Locate the cell with the specified text and output its [X, Y] center coordinate. 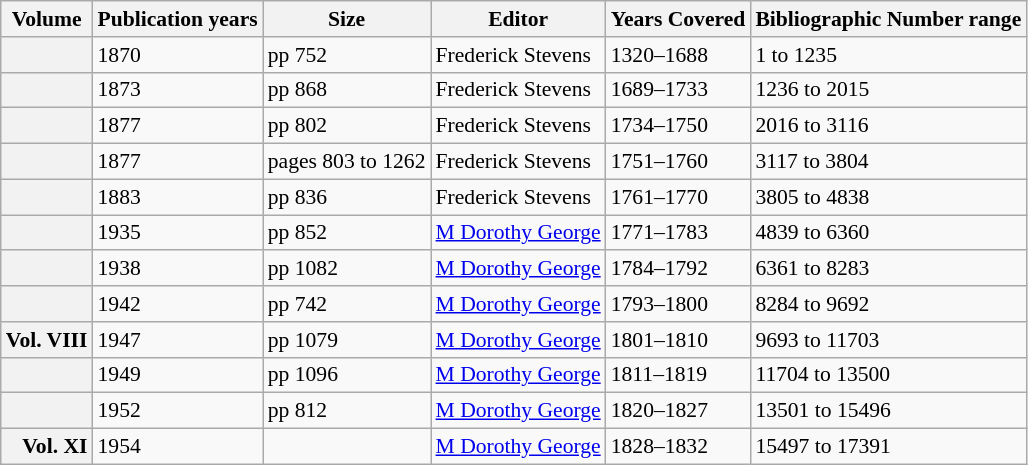
13501 to 15496 [888, 411]
Vol. XI [47, 447]
Bibliographic Number range [888, 19]
pp 742 [347, 304]
8284 to 9692 [888, 304]
Vol. VIII [47, 340]
Publication years [177, 19]
6361 to 8283 [888, 269]
3805 to 4838 [888, 197]
1949 [177, 375]
4839 to 6360 [888, 233]
1828–1832 [678, 447]
1952 [177, 411]
pp 752 [347, 55]
1734–1750 [678, 126]
1870 [177, 55]
1811–1819 [678, 375]
Volume [47, 19]
1689–1733 [678, 90]
pp 836 [347, 197]
1 to 1235 [888, 55]
pages 803 to 1262 [347, 162]
1236 to 2015 [888, 90]
1942 [177, 304]
Size [347, 19]
1820–1827 [678, 411]
1938 [177, 269]
1954 [177, 447]
pp 868 [347, 90]
pp 812 [347, 411]
1947 [177, 340]
1784–1792 [678, 269]
1873 [177, 90]
1801–1810 [678, 340]
11704 to 13500 [888, 375]
Editor [518, 19]
15497 to 17391 [888, 447]
2016 to 3116 [888, 126]
pp 1079 [347, 340]
1771–1783 [678, 233]
pp 852 [347, 233]
3117 to 3804 [888, 162]
1761–1770 [678, 197]
1751–1760 [678, 162]
1935 [177, 233]
1320–1688 [678, 55]
pp 802 [347, 126]
9693 to 11703 [888, 340]
1793–1800 [678, 304]
pp 1096 [347, 375]
pp 1082 [347, 269]
Years Covered [678, 19]
1883 [177, 197]
